Scan for the cell matching the given text and deliver its [x, y] coordinate at center. 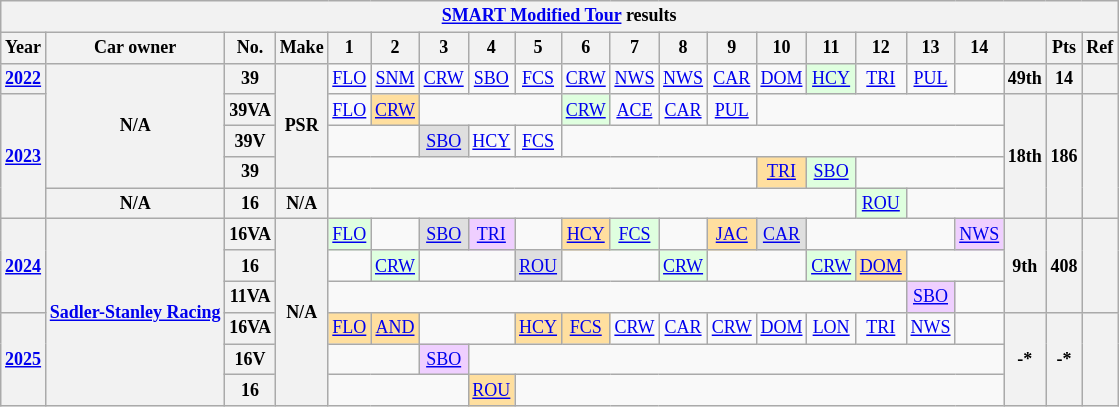
2025 [24, 359]
2023 [24, 156]
408 [1064, 266]
11 [832, 48]
Pts [1064, 48]
11VA [250, 296]
1 [350, 48]
No. [250, 48]
18th [1026, 156]
8 [684, 48]
Year [24, 48]
12 [880, 48]
JAC [732, 234]
7 [634, 48]
Ref [1100, 48]
10 [782, 48]
39V [250, 140]
9 [732, 48]
3 [444, 48]
AND [396, 328]
SMART Modified Tour results [560, 16]
ACE [634, 110]
5 [538, 48]
9th [1026, 266]
49th [1026, 78]
186 [1064, 156]
4 [492, 48]
39VA [250, 110]
2024 [24, 266]
13 [930, 48]
2022 [24, 78]
SNM [396, 78]
6 [586, 48]
Sadler-Stanley Racing [135, 312]
Make [302, 48]
LON [832, 328]
2 [396, 48]
16V [250, 360]
Car owner [135, 48]
PSR [302, 126]
